Determine the (X, Y) coordinate at the center of the cell enclosing the given text.  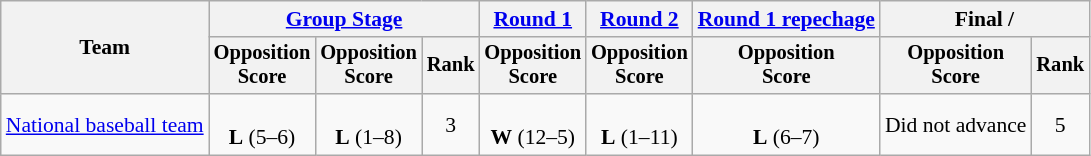
L (1–11) (640, 124)
Round 2 (640, 19)
L (6–7) (786, 124)
Round 1 repechage (786, 19)
Did not advance (956, 124)
L (1–8) (368, 124)
L (5–6) (262, 124)
Final / (984, 19)
Group Stage (344, 19)
Team (105, 48)
5 (1060, 124)
National baseball team (105, 124)
Round 1 (532, 19)
3 (451, 124)
W (12–5) (532, 124)
